Provide the [X, Y] coordinate of the cell's center where the given text is located.  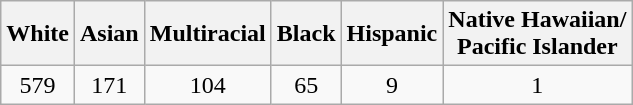
1 [538, 85]
579 [38, 85]
Native Hawaiian/Pacific Islander [538, 34]
Black [306, 34]
Hispanic [392, 34]
Asian [109, 34]
Multiracial [208, 34]
9 [392, 85]
171 [109, 85]
65 [306, 85]
White [38, 34]
104 [208, 85]
